Search for the cell housing the specified text and yield its (X, Y) center coordinate. 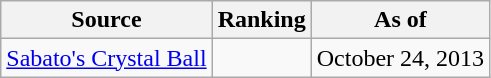
Sabato's Crystal Ball (106, 58)
Ranking (262, 20)
Source (106, 20)
October 24, 2013 (400, 58)
As of (400, 20)
